Capture the cell that displays the provided text and extract its (X, Y) central coordinate. 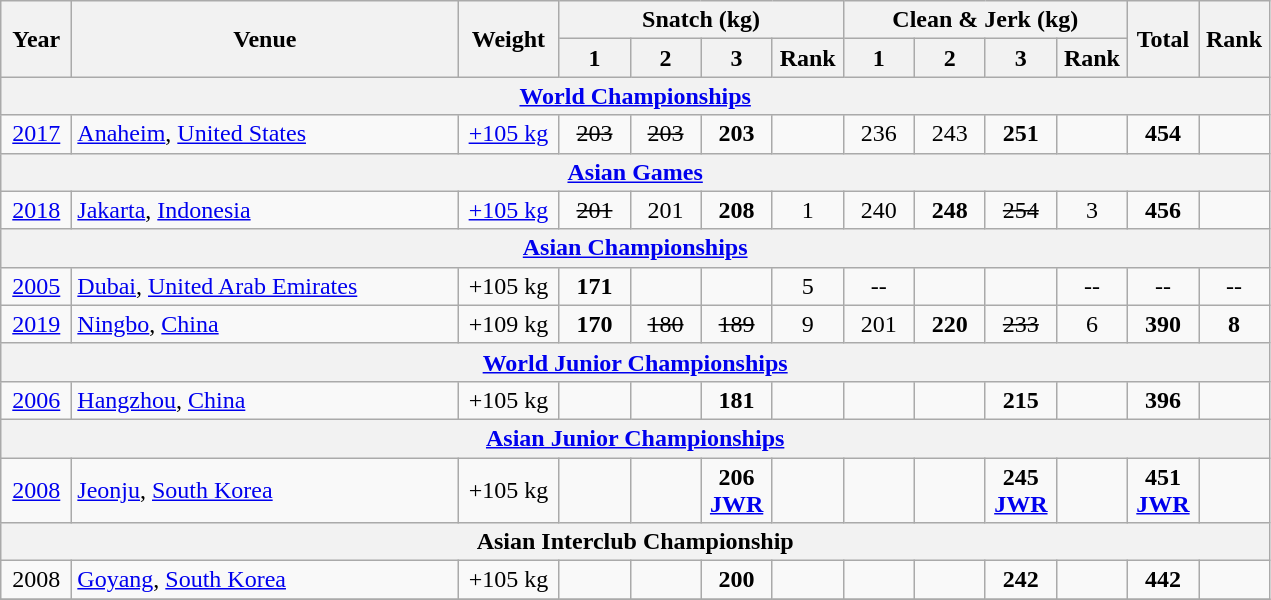
451 JWR (1162, 490)
2017 (36, 134)
2018 (36, 210)
233 (1020, 324)
170 (594, 324)
Asian Championships (636, 248)
200 (736, 580)
242 (1020, 580)
236 (878, 134)
5 (808, 286)
251 (1020, 134)
+109 kg (508, 324)
245 JWR (1020, 490)
Year (36, 39)
Jakarta, Indonesia (265, 210)
442 (1162, 580)
254 (1020, 210)
171 (594, 286)
240 (878, 210)
Jeonju, South Korea (265, 490)
390 (1162, 324)
248 (950, 210)
2006 (36, 400)
208 (736, 210)
Dubai, United Arab Emirates (265, 286)
Hangzhou, China (265, 400)
243 (950, 134)
Asian Games (636, 172)
2005 (36, 286)
Anaheim, United States (265, 134)
396 (1162, 400)
Asian Interclub Championship (636, 542)
220 (950, 324)
9 (808, 324)
180 (666, 324)
Snatch (kg) (701, 20)
215 (1020, 400)
456 (1162, 210)
Ningbo, China (265, 324)
189 (736, 324)
181 (736, 400)
Asian Junior Championships (636, 438)
Goyang, South Korea (265, 580)
2019 (36, 324)
206 JWR (736, 490)
Weight (508, 39)
Total (1162, 39)
Venue (265, 39)
World Junior Championships (636, 362)
6 (1092, 324)
Clean & Jerk (kg) (985, 20)
454 (1162, 134)
8 (1234, 324)
World Championships (636, 96)
